Determine the (X, Y) coordinate at the center of the cell enclosing the given text.  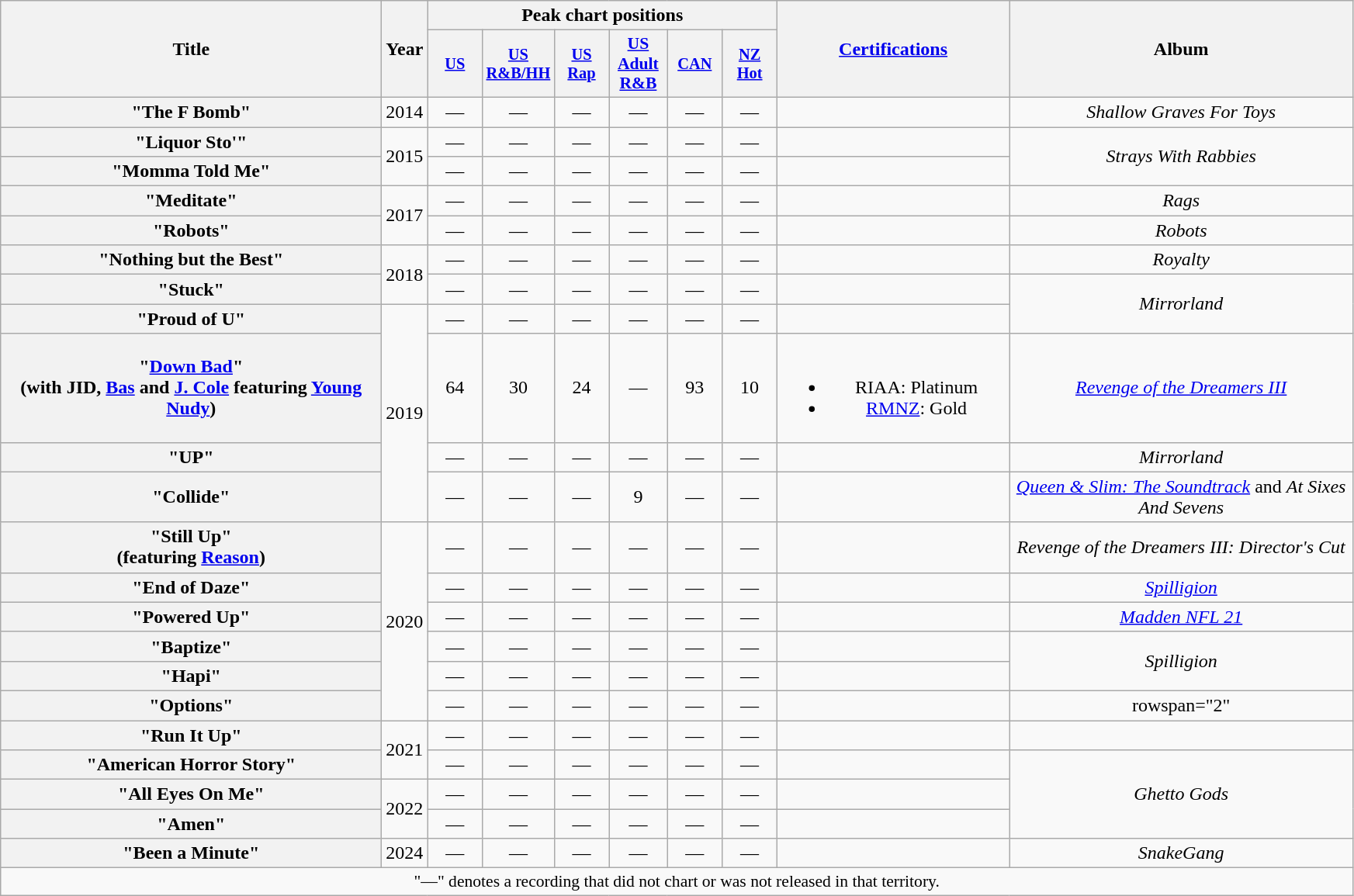
"UP" (191, 457)
CAN (695, 64)
"—" denotes a recording that did not chart or was not released in that territory. (677, 882)
USR&B/HH (518, 64)
"Down Bad"(with JID, Bas and J. Cole featuring Young Nudy) (191, 388)
"Baptize" (191, 646)
Certifications (894, 50)
"Proud of U" (191, 319)
USAdult R&B (638, 64)
2018 (405, 275)
"All Eyes On Me" (191, 794)
USRap (582, 64)
Album (1181, 50)
"Hapi" (191, 676)
2024 (405, 853)
Ghetto Gods (1181, 794)
"Robots" (191, 230)
Rags (1181, 201)
64 (455, 388)
Strays With Rabbies (1181, 157)
"Powered Up" (191, 617)
Robots (1181, 230)
Madden NFL 21 (1181, 617)
"The F Bomb" (191, 112)
"Options" (191, 705)
2015 (405, 157)
Royalty (1181, 260)
Revenge of the Dreamers III (1181, 388)
"American Horror Story" (191, 765)
US (455, 64)
rowspan="2" (1181, 705)
93 (695, 388)
"Stuck" (191, 289)
10 (750, 388)
30 (518, 388)
2014 (405, 112)
RIAA: PlatinumRMNZ: Gold (894, 388)
Revenge of the Dreamers III: Director's Cut (1181, 548)
2019 (405, 413)
"Run It Up" (191, 735)
9 (638, 496)
Peak chart positions (602, 16)
24 (582, 388)
2017 (405, 216)
"Meditate" (191, 201)
"Nothing but the Best" (191, 260)
Year (405, 50)
"End of Daze" (191, 587)
Title (191, 50)
Queen & Slim: The Soundtrack and At Sixes And Sevens (1181, 496)
2022 (405, 809)
"Momma Told Me" (191, 171)
Shallow Graves For Toys (1181, 112)
"Still Up"(featuring Reason) (191, 548)
NZHot (750, 64)
"Been a Minute" (191, 853)
"Liquor Sto'" (191, 142)
"Amen" (191, 824)
SnakeGang (1181, 853)
2020 (405, 621)
"Collide" (191, 496)
2021 (405, 749)
